Capture the cell that displays the provided text and extract its [X, Y] central coordinate. 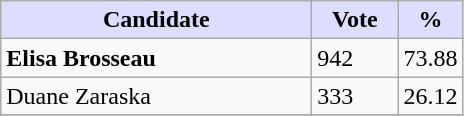
73.88 [430, 58]
Duane Zaraska [156, 96]
Candidate [156, 20]
% [430, 20]
333 [355, 96]
Elisa Brosseau [156, 58]
26.12 [430, 96]
Vote [355, 20]
942 [355, 58]
